Search for the cell housing the specified text and yield its [x, y] center coordinate. 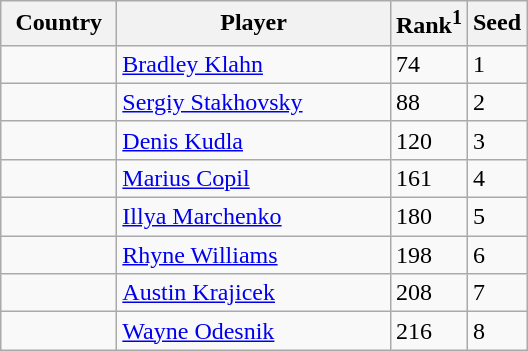
Austin Krajicek [254, 293]
Illya Marchenko [254, 217]
2 [496, 102]
Player [254, 24]
Denis Kudla [254, 140]
74 [428, 64]
Wayne Odesnik [254, 331]
Seed [496, 24]
161 [428, 178]
8 [496, 331]
Country [59, 24]
120 [428, 140]
Bradley Klahn [254, 64]
180 [428, 217]
Sergiy Stakhovsky [254, 102]
1 [496, 64]
7 [496, 293]
216 [428, 331]
208 [428, 293]
Rhyne Williams [254, 255]
88 [428, 102]
5 [496, 217]
Rank1 [428, 24]
6 [496, 255]
4 [496, 178]
198 [428, 255]
Marius Copil [254, 178]
3 [496, 140]
